Scan for the cell matching the given text and deliver its [x, y] coordinate at center. 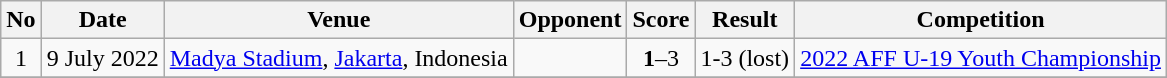
Result [745, 20]
Score [661, 20]
Madya Stadium, Jakarta, Indonesia [338, 58]
Opponent [570, 20]
1 [21, 58]
9 July 2022 [102, 58]
1–3 [661, 58]
Competition [981, 20]
Venue [338, 20]
Date [102, 20]
No [21, 20]
2022 AFF U-19 Youth Championship [981, 58]
1-3 (lost) [745, 58]
